Determine the [X, Y] coordinate at the center of the cell enclosing the given text.  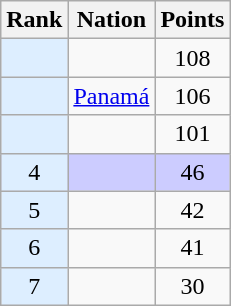
46 [192, 172]
Panamá [112, 96]
30 [192, 286]
42 [192, 210]
5 [34, 210]
108 [192, 58]
101 [192, 134]
Points [192, 20]
4 [34, 172]
6 [34, 248]
7 [34, 286]
41 [192, 248]
Rank [34, 20]
Nation [112, 20]
106 [192, 96]
